Detect which cell encompasses the target text, then output its [x, y] center coordinate. 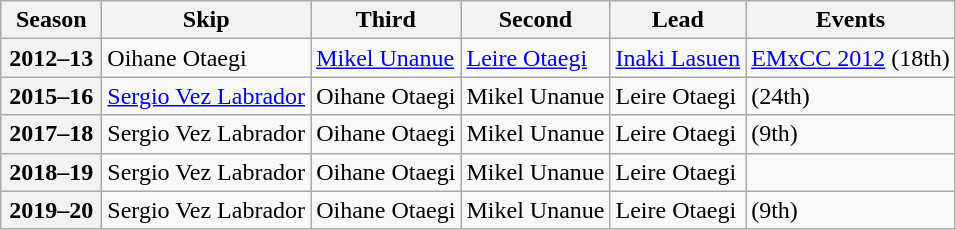
EMxCC 2012 (18th) [851, 58]
Inaki Lasuen [678, 58]
Skip [206, 20]
Season [52, 20]
2012–13 [52, 58]
2019–20 [52, 210]
Second [536, 20]
2018–19 [52, 172]
2015–16 [52, 96]
Lead [678, 20]
(24th) [851, 96]
Events [851, 20]
2017–18 [52, 134]
Third [386, 20]
